Extract the [X, Y] coordinate from the center of the cell holding the provided text.  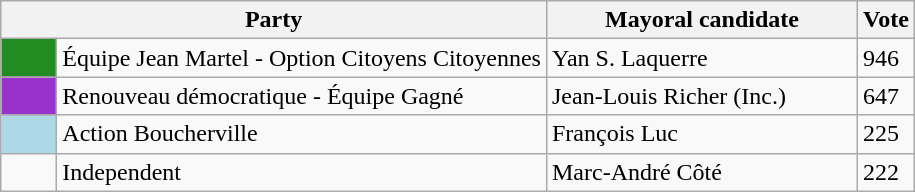
225 [886, 134]
Yan S. Laquerre [702, 58]
Mayoral candidate [702, 20]
Jean-Louis Richer (Inc.) [702, 96]
Vote [886, 20]
647 [886, 96]
Équipe Jean Martel - Option Citoyens Citoyennes [302, 58]
Party [274, 20]
Action Boucherville [302, 134]
222 [886, 172]
Renouveau démocratique - Équipe Gagné [302, 96]
Marc-André Côté [702, 172]
Independent [302, 172]
946 [886, 58]
François Luc [702, 134]
